Determine the [X, Y] coordinate at the center of the cell enclosing the given text.  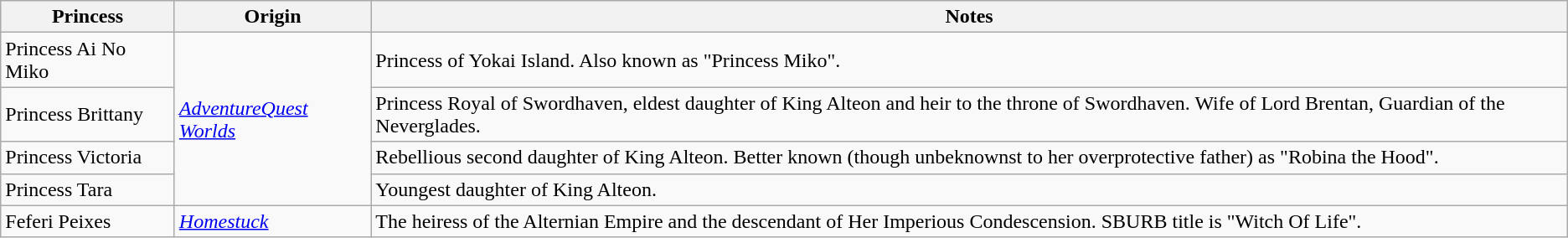
Princess Royal of Swordhaven, eldest daughter of King Alteon and heir to the throne of Swordhaven. Wife of Lord Brentan, Guardian of the Neverglades. [969, 114]
Princess Brittany [88, 114]
Princess of Yokai Island. Also known as "Princess Miko". [969, 60]
Princess Tara [88, 189]
Homestuck [272, 221]
Princess Victoria [88, 158]
The heiress of the Alternian Empire and the descendant of Her Imperious Condescension. SBURB title is "Witch Of Life". [969, 221]
Princess Ai No Miko [88, 60]
Notes [969, 17]
Princess [88, 17]
Rebellious second daughter of King Alteon. Better known (though unbeknownst to her overprotective father) as "Robina the Hood". [969, 158]
AdventureQuest Worlds [272, 119]
Origin [272, 17]
Youngest daughter of King Alteon. [969, 189]
Feferi Peixes [88, 221]
